Scan for the cell matching the given text and deliver its [x, y] coordinate at center. 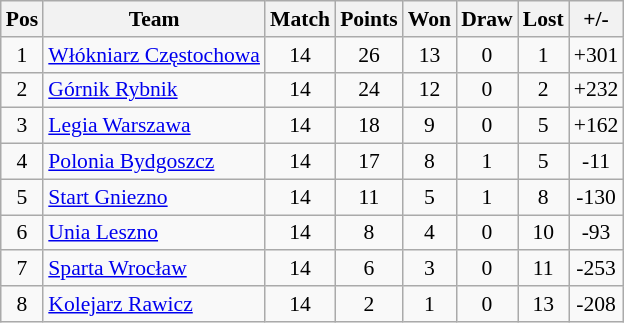
Start Gniezno [154, 197]
+/- [596, 19]
10 [544, 233]
-253 [596, 269]
Kolejarz Rawicz [154, 304]
18 [369, 126]
Sparta Wrocław [154, 269]
Match [300, 19]
Points [369, 19]
-208 [596, 304]
26 [369, 55]
-11 [596, 162]
24 [369, 90]
Lost [544, 19]
9 [430, 126]
17 [369, 162]
Legia Warszawa [154, 126]
Polonia Bydgoszcz [154, 162]
Pos [22, 19]
Draw [487, 19]
Górnik Rybnik [154, 90]
Unia Leszno [154, 233]
+162 [596, 126]
-130 [596, 197]
Won [430, 19]
12 [430, 90]
+232 [596, 90]
+301 [596, 55]
Team [154, 19]
-93 [596, 233]
7 [22, 269]
Włókniarz Częstochowa [154, 55]
